Capture the cell that displays the provided text and extract its [X, Y] central coordinate. 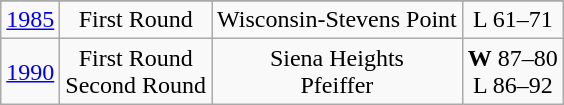
Wisconsin-Stevens Point [338, 20]
W 87–80L 86–92 [512, 72]
L 61–71 [512, 20]
First RoundSecond Round [136, 72]
1985 [30, 20]
1990 [30, 72]
Siena HeightsPfeiffer [338, 72]
First Round [136, 20]
